Return [X, Y] of the center of cell containing provided text 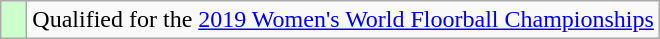
Qualified for the 2019 Women's World Floorball Championships [344, 20]
